Scan for the cell matching the given text and deliver its (x, y) coordinate at center. 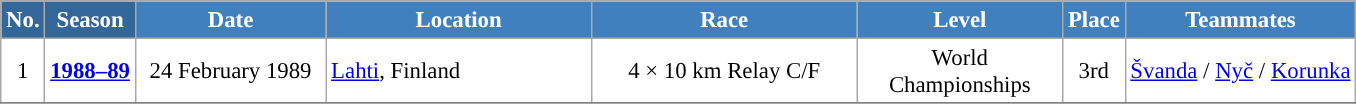
Švanda / Nyč / Korunka (1240, 72)
Place (1094, 20)
Location (459, 20)
Level (960, 20)
1 (23, 72)
Lahti, Finland (459, 72)
3rd (1094, 72)
24 February 1989 (230, 72)
Season (90, 20)
1988–89 (90, 72)
4 × 10 km Relay C/F (724, 72)
Teammates (1240, 20)
Date (230, 20)
World Championships (960, 72)
Race (724, 20)
No. (23, 20)
